Return the [x, y] coordinate for the center point of the cell that contains the specified text.  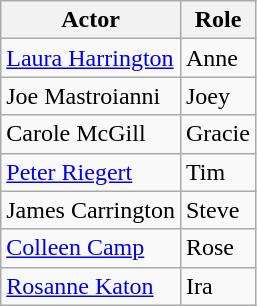
Tim [218, 172]
Colleen Camp [91, 248]
Rose [218, 248]
Actor [91, 20]
Anne [218, 58]
Steve [218, 210]
James Carrington [91, 210]
Peter Riegert [91, 172]
Ira [218, 286]
Carole McGill [91, 134]
Laura Harrington [91, 58]
Rosanne Katon [91, 286]
Joe Mastroianni [91, 96]
Gracie [218, 134]
Joey [218, 96]
Role [218, 20]
